Pinpoint the cell where the given text exists, returning its [x, y] midpoint coordinate. 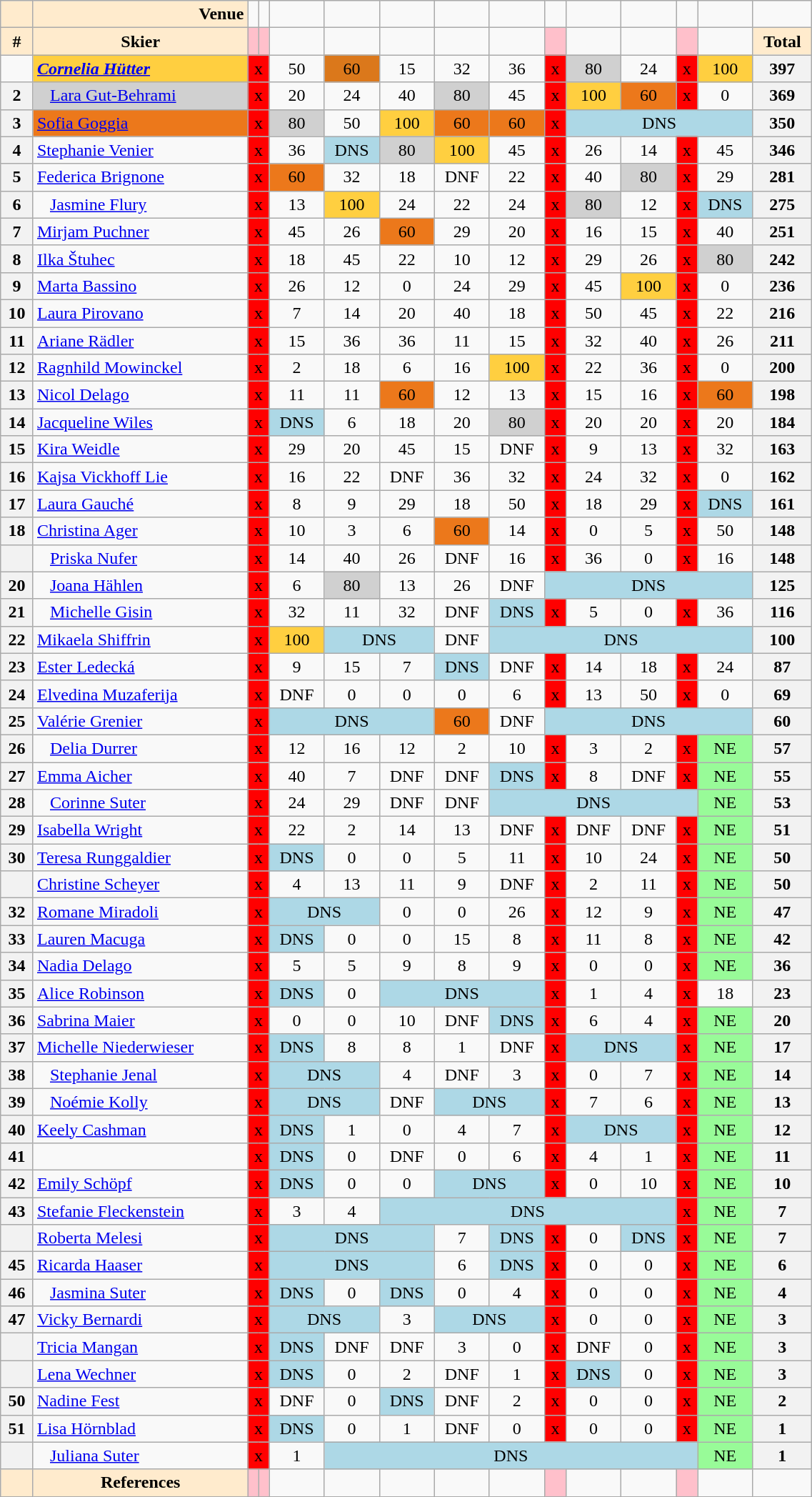
53 [783, 803]
163 [783, 449]
34 [17, 966]
Lauren Macuga [140, 939]
Lara Gut-Behrami [140, 96]
Marta Bassino [140, 286]
Ariane Rädler [140, 341]
Nadine Fest [140, 1401]
Emily Schöpf [140, 1183]
28 [17, 803]
Juliana Suter [140, 1456]
87 [783, 667]
Total [783, 41]
Ester Ledecká [140, 667]
Christina Ager [140, 531]
242 [783, 259]
Stephanie Jenal [140, 1075]
211 [783, 341]
Corinne Suter [140, 803]
Sofia Goggia [140, 123]
33 [17, 939]
57 [783, 748]
27 [17, 775]
Noémie Kolly [140, 1102]
39 [17, 1102]
Cornelia Hütter [140, 69]
Roberta Melesi [140, 1238]
Kajsa Vickhoff Lie [140, 477]
Elvedina Muzaferija [140, 694]
69 [783, 694]
Skier [140, 41]
Laura Pirovano [140, 313]
41 [17, 1156]
Venue [140, 14]
Lena Wechner [140, 1374]
369 [783, 96]
Michelle Gisin [140, 612]
397 [783, 69]
251 [783, 232]
Jasmina Suter [140, 1293]
Ragnhild Mowinckel [140, 368]
# [17, 41]
Laura Gauché [140, 504]
Christine Scheyer [140, 885]
Keely Cashman [140, 1129]
43 [17, 1211]
Alice Robinson [140, 993]
Isabella Wright [140, 830]
Romane Miradoli [140, 912]
37 [17, 1048]
161 [783, 504]
Tricia Mangan [140, 1347]
Mirjam Puchner [140, 232]
21 [17, 612]
Joana Hählen [140, 585]
Nicol Delago [140, 395]
Jacqueline Wiles [140, 422]
Teresa Runggaldier [140, 857]
Sabrina Maier [140, 1020]
Michelle Niederwieser [140, 1048]
Ilka Štuhec [140, 259]
184 [783, 422]
Jasmine Flury [140, 204]
275 [783, 204]
125 [783, 585]
Emma Aicher [140, 775]
46 [17, 1293]
Nadia Delago [140, 966]
198 [783, 395]
116 [783, 612]
25 [17, 721]
30 [17, 857]
Delia Durrer [140, 748]
216 [783, 313]
Valérie Grenier [140, 721]
Lisa Hörnblad [140, 1428]
35 [17, 993]
200 [783, 368]
Mikaela Shiffrin [140, 640]
346 [783, 150]
Stephanie Venier [140, 150]
Ricarda Haaser [140, 1265]
References [140, 1483]
55 [783, 775]
350 [783, 123]
236 [783, 286]
Kira Weidle [140, 449]
Federica Brignone [140, 177]
Priska Nufer [140, 558]
281 [783, 177]
38 [17, 1075]
Stefanie Fleckenstein [140, 1211]
Vicky Bernardi [140, 1320]
162 [783, 477]
